Output the (X, Y) coordinate of the center of the cell containing the given text.  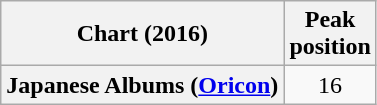
16 (330, 85)
Japanese Albums (Oricon) (142, 85)
Chart (2016) (142, 34)
Peakposition (330, 34)
